Return the [X, Y] coordinate for the center point of the cell that contains the specified text.  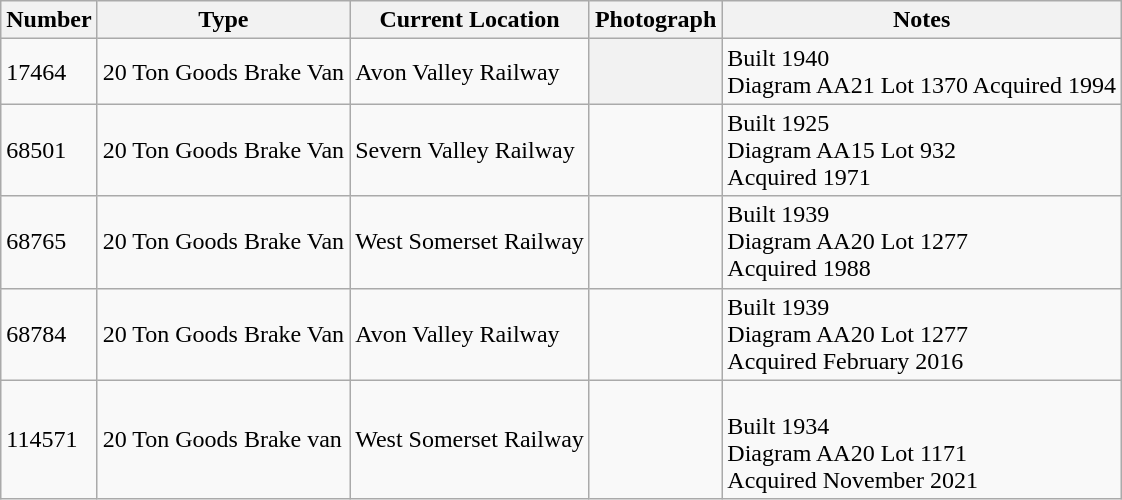
114571 [49, 440]
Severn Valley Railway [470, 150]
Built 1939Diagram AA20 Lot 1277Acquired February 2016 [922, 334]
Number [49, 20]
68501 [49, 150]
Type [223, 20]
Current Location [470, 20]
Built 1925Diagram AA15 Lot 932Acquired 1971 [922, 150]
20 Ton Goods Brake van [223, 440]
Photograph [655, 20]
Built 1940Diagram AA21 Lot 1370 Acquired 1994 [922, 72]
68784 [49, 334]
Built 1939Diagram AA20 Lot 1277Acquired 1988 [922, 242]
Built 1934Diagram AA20 Lot 1171Acquired November 2021 [922, 440]
68765 [49, 242]
17464 [49, 72]
Notes [922, 20]
